Scan for the cell matching the given text and deliver its [X, Y] coordinate at center. 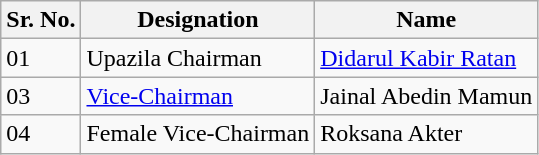
Jainal Abedin Mamun [426, 96]
Roksana Akter [426, 134]
04 [41, 134]
Female Vice-Chairman [198, 134]
01 [41, 58]
Vice-Chairman [198, 96]
Sr. No. [41, 20]
Didarul Kabir Ratan [426, 58]
Designation [198, 20]
Upazila Chairman [198, 58]
Name [426, 20]
03 [41, 96]
